Capture the cell that displays the provided text and extract its (X, Y) central coordinate. 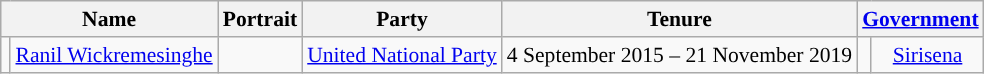
Party (402, 19)
Sirisena (927, 55)
4 September 2015 – 21 November 2019 (680, 55)
Portrait (260, 19)
United National Party (402, 55)
Tenure (680, 19)
Name (108, 19)
Government (920, 19)
Ranil Wickremesinghe (114, 55)
